Scan for the cell matching the given text and deliver its [x, y] coordinate at center. 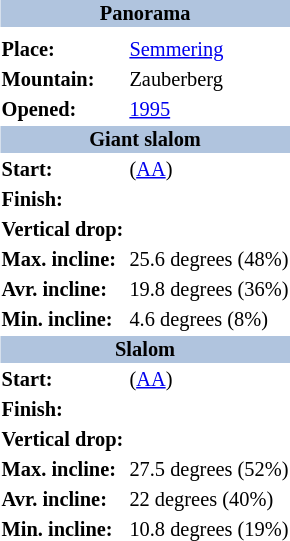
Min. incline: [62, 320]
4.6 degrees (8%) [209, 320]
Zauberberg [209, 80]
19.8 degrees (36%) [209, 290]
Opened: [62, 110]
Place: [62, 50]
25.6 degrees (48%) [209, 260]
Semmering [209, 50]
1995 [209, 110]
22 degrees (40%) [209, 500]
Mountain: [62, 80]
Panorama [145, 14]
Giant slalom [145, 140]
27.5 degrees (52%) [209, 470]
Slalom [145, 350]
